Scan for the cell matching the given text and deliver its (X, Y) coordinate at center. 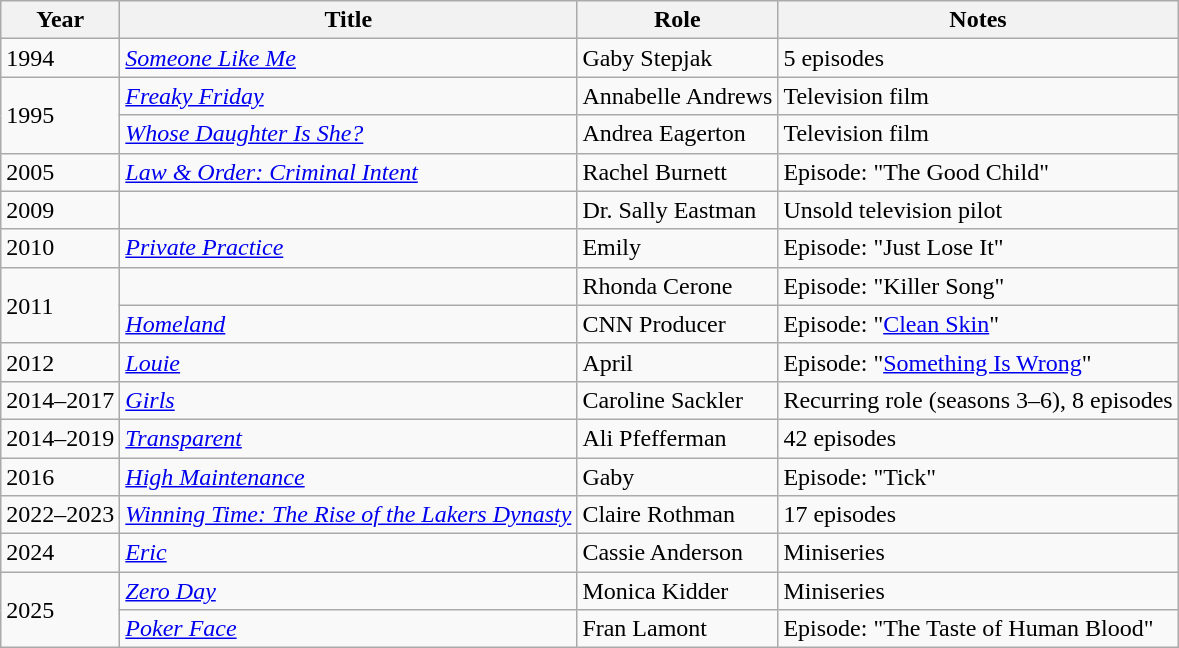
2012 (60, 362)
2010 (60, 248)
Louie (348, 362)
Emily (678, 248)
Law & Order: Criminal Intent (348, 172)
1994 (60, 58)
Episode: "Just Lose It" (978, 248)
Girls (348, 400)
Zero Day (348, 591)
Gaby (678, 477)
2022–2023 (60, 515)
High Maintenance (348, 477)
1995 (60, 115)
2005 (60, 172)
Someone Like Me (348, 58)
Rachel Burnett (678, 172)
Annabelle Andrews (678, 96)
2011 (60, 305)
2024 (60, 553)
42 episodes (978, 438)
Notes (978, 20)
Episode: "Tick" (978, 477)
April (678, 362)
Episode: "The Good Child" (978, 172)
Monica Kidder (678, 591)
Transparent (348, 438)
Winning Time: The Rise of the Lakers Dynasty (348, 515)
Episode: "Something Is Wrong" (978, 362)
Title (348, 20)
Freaky Friday (348, 96)
Dr. Sally Eastman (678, 210)
Whose Daughter Is She? (348, 134)
Claire Rothman (678, 515)
Fran Lamont (678, 629)
Eric (348, 553)
Rhonda Cerone (678, 286)
Private Practice (348, 248)
Andrea Eagerton (678, 134)
17 episodes (978, 515)
Caroline Sackler (678, 400)
Recurring role (seasons 3–6), 8 episodes (978, 400)
Homeland (348, 324)
2009 (60, 210)
Unsold television pilot (978, 210)
2025 (60, 610)
Episode: "Clean Skin" (978, 324)
5 episodes (978, 58)
Ali Pfefferman (678, 438)
CNN Producer (678, 324)
Role (678, 20)
Cassie Anderson (678, 553)
2014–2019 (60, 438)
Episode: "Killer Song" (978, 286)
Year (60, 20)
Gaby Stepjak (678, 58)
Episode: "The Taste of Human Blood" (978, 629)
Poker Face (348, 629)
2016 (60, 477)
2014–2017 (60, 400)
